Provide the [X, Y] coordinate of the cell's center where the given text is located.  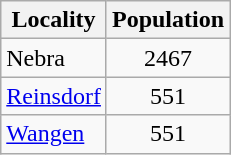
2467 [168, 58]
Locality [54, 20]
Wangen [54, 134]
Nebra [54, 58]
Population [168, 20]
Reinsdorf [54, 96]
